Locate the cell with the specified text and output its [x, y] center coordinate. 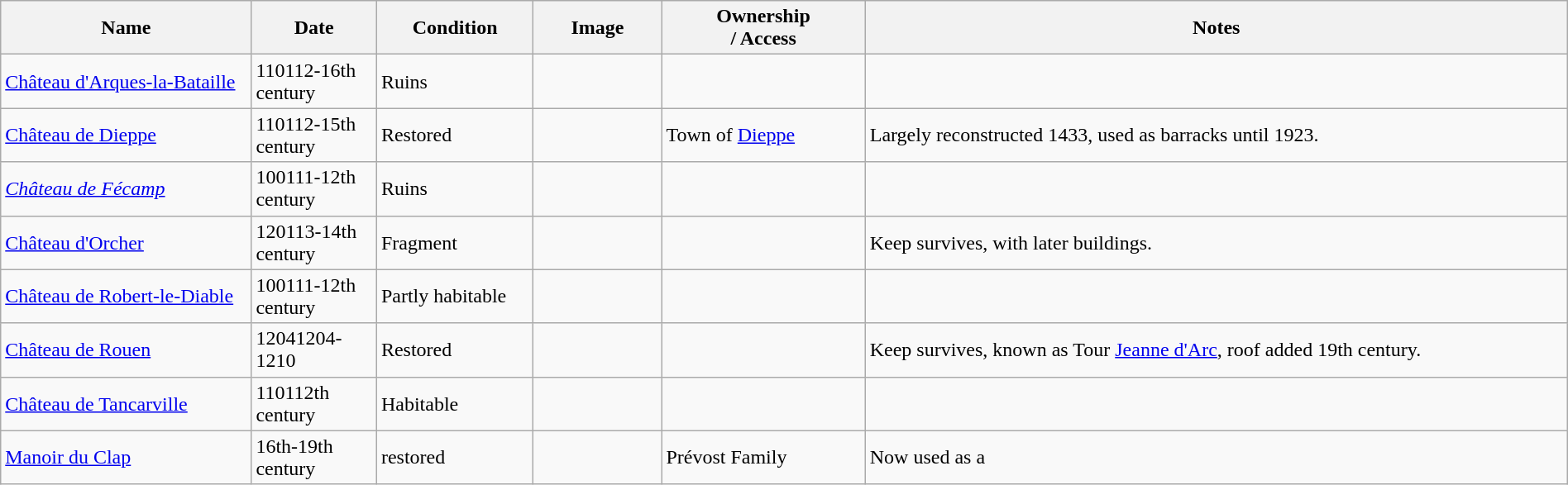
Partly habitable [455, 296]
Château de Fécamp [126, 188]
16th-19th century [314, 458]
Name [126, 28]
Prévost Family [763, 458]
Château de Robert-le-Diable [126, 296]
Condition [455, 28]
110112th century [314, 403]
120113-14th century [314, 243]
Largely reconstructed 1433, used as barracks until 1923. [1216, 136]
Town of Dieppe [763, 136]
Image [597, 28]
Ownership/ Access [763, 28]
110112-16th century [314, 81]
Keep survives, known as Tour Jeanne d'Arc, roof added 19th century. [1216, 350]
restored [455, 458]
Notes [1216, 28]
Château de Tancarville [126, 403]
Now used as a [1216, 458]
Keep survives, with later buildings. [1216, 243]
Château d'Orcher [126, 243]
Château d'Arques-la-Bataille [126, 81]
Château de Rouen [126, 350]
Château de Dieppe [126, 136]
Fragment [455, 243]
12041204-1210 [314, 350]
Date [314, 28]
110112-15th century [314, 136]
Manoir du Clap [126, 458]
Habitable [455, 403]
